Provide the [x, y] coordinate of the cell's center where the given text is located.  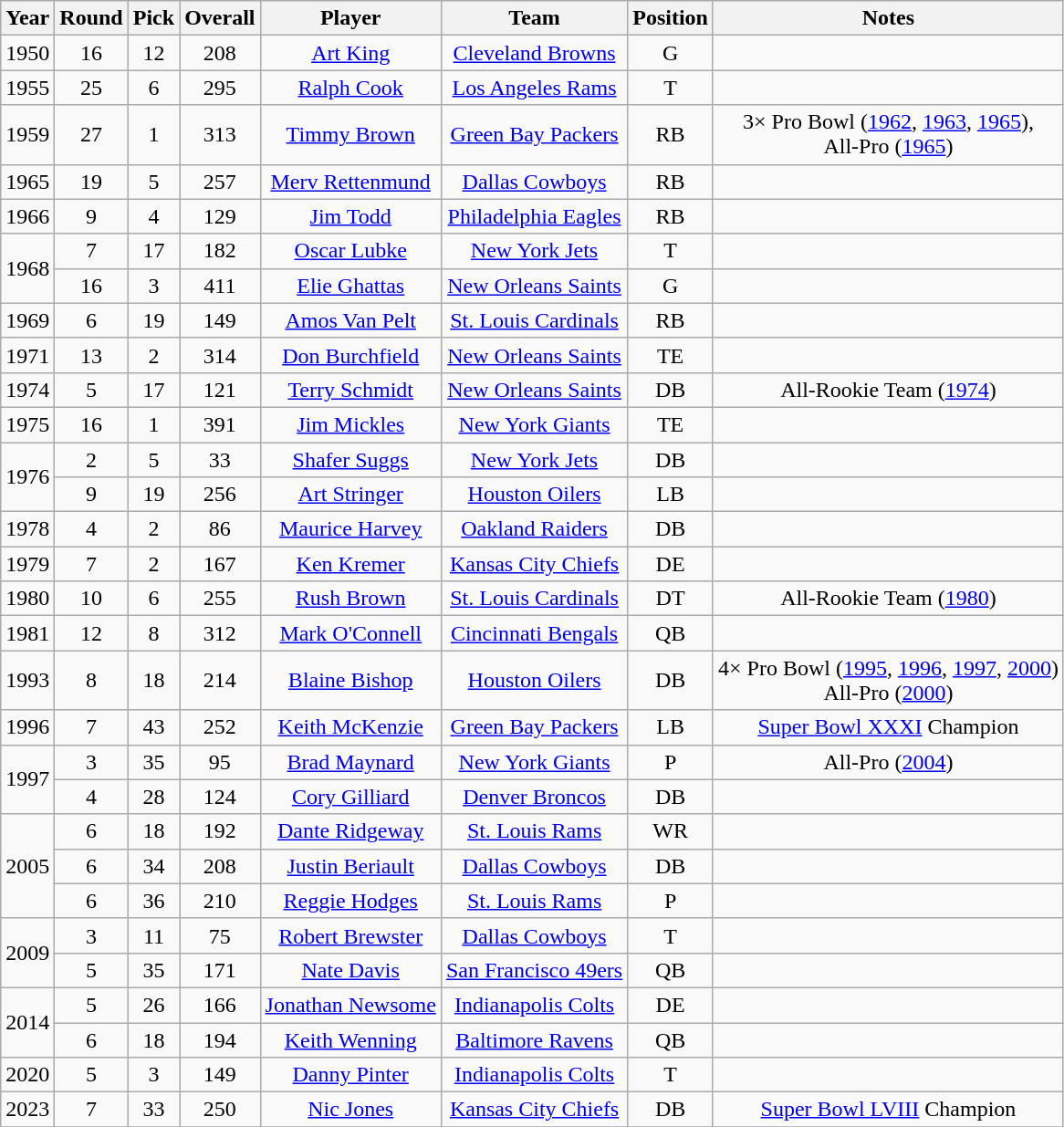
Keith McKenzie [350, 727]
Maurice Harvey [350, 529]
Notes [888, 18]
2009 [27, 953]
Merv Rettenmund [350, 182]
26 [153, 1005]
Jim Mickles [350, 424]
1996 [27, 727]
Terry Schmidt [350, 390]
1971 [27, 355]
2005 [27, 866]
Nic Jones [350, 1110]
Rush Brown [350, 599]
Jonathan Newsome [350, 1005]
Round [91, 18]
1975 [27, 424]
Shafer Suggs [350, 459]
Art Stringer [350, 495]
167 [220, 564]
171 [220, 970]
Overall [220, 18]
1950 [27, 53]
Los Angeles Rams [534, 88]
Keith Wenning [350, 1039]
28 [153, 797]
166 [220, 1005]
1980 [27, 599]
1955 [27, 88]
210 [220, 901]
255 [220, 599]
36 [153, 901]
Baltimore Ravens [534, 1039]
214 [220, 681]
1974 [27, 390]
Amos Van Pelt [350, 320]
27 [91, 135]
1979 [27, 564]
Ralph Cook [350, 88]
Pick [153, 18]
Brad Maynard [350, 762]
313 [220, 135]
257 [220, 182]
25 [91, 88]
1965 [27, 182]
All-Pro (2004) [888, 762]
2014 [27, 1022]
295 [220, 88]
Reggie Hodges [350, 901]
34 [153, 866]
1966 [27, 216]
1997 [27, 779]
2023 [27, 1110]
182 [220, 251]
4× Pro Bowl (1995, 1996, 1997, 2000) All-Pro (2000) [888, 681]
312 [220, 633]
11 [153, 935]
Dante Ridgeway [350, 831]
Year [27, 18]
San Francisco 49ers [534, 970]
129 [220, 216]
2020 [27, 1075]
1968 [27, 268]
Art King [350, 53]
1959 [27, 135]
43 [153, 727]
95 [220, 762]
Justin Beriault [350, 866]
Super Bowl XXXI Champion [888, 727]
Don Burchfield [350, 355]
124 [220, 797]
Oakland Raiders [534, 529]
DT [671, 599]
Oscar Lubke [350, 251]
314 [220, 355]
All-Rookie Team (1974) [888, 390]
252 [220, 727]
121 [220, 390]
10 [91, 599]
Philadelphia Eagles [534, 216]
Super Bowl LVIII Champion [888, 1110]
1976 [27, 476]
Danny Pinter [350, 1075]
Player [350, 18]
391 [220, 424]
Denver Broncos [534, 797]
192 [220, 831]
Blaine Bishop [350, 681]
Position [671, 18]
Jim Todd [350, 216]
Cincinnati Bengals [534, 633]
3× Pro Bowl (1962, 1963, 1965), All-Pro (1965) [888, 135]
1981 [27, 633]
13 [91, 355]
Mark O'Connell [350, 633]
Timmy Brown [350, 135]
Cory Gilliard [350, 797]
All-Rookie Team (1980) [888, 599]
75 [220, 935]
256 [220, 495]
WR [671, 831]
Ken Kremer [350, 564]
Elie Ghattas [350, 286]
1969 [27, 320]
250 [220, 1110]
194 [220, 1039]
Nate Davis [350, 970]
Robert Brewster [350, 935]
Team [534, 18]
411 [220, 286]
Cleveland Browns [534, 53]
1978 [27, 529]
1993 [27, 681]
86 [220, 529]
